Detect which cell encompasses the target text, then output its (X, Y) center coordinate. 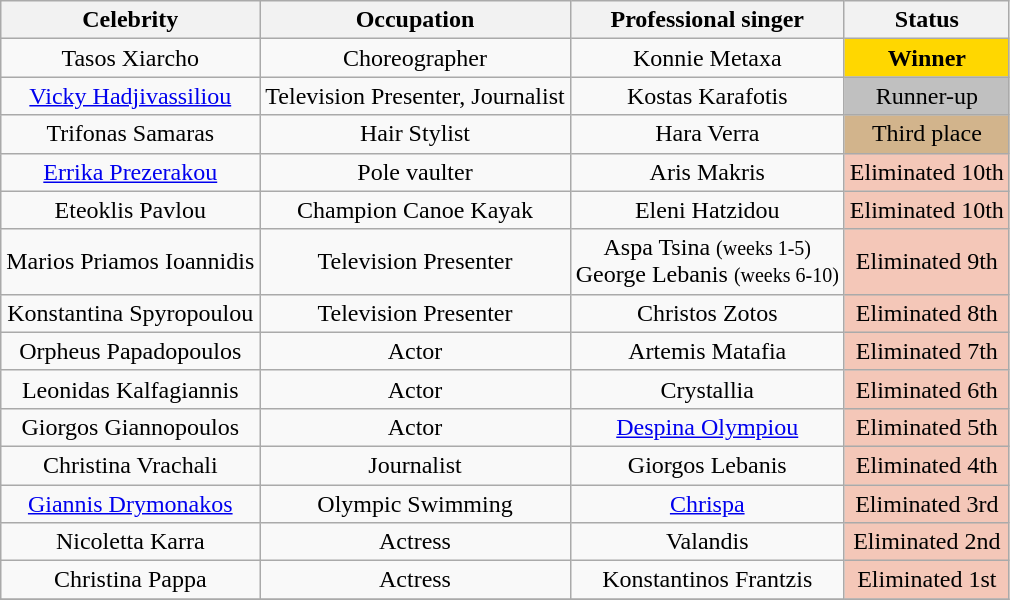
Pole vaulter (415, 172)
Professional singer (707, 20)
Runner-up (926, 96)
Despina Olympiou (707, 427)
Aspa Tsina (weeks 1-5)George Lebanis (weeks 6-10) (707, 262)
Eliminated 1st (926, 580)
Christina Pappa (130, 580)
Artemis Matafia (707, 351)
Eleni Hatzidou (707, 210)
Konstantinos Frantzis (707, 580)
Valandis (707, 542)
Christina Vrachali (130, 465)
Eteoklis Pavlou (130, 210)
Eliminated 7th (926, 351)
Tasos Xiarcho (130, 58)
Eliminated 5th (926, 427)
Giorgos Lebanis (707, 465)
Aris Makris (707, 172)
Christos Zotos (707, 313)
Chrispa (707, 503)
Konnie Metaxa (707, 58)
Eliminated 8th (926, 313)
Hair Stylist (415, 134)
Crystallia (707, 389)
Eliminated 2nd (926, 542)
Champion Canoe Kayak (415, 210)
Winner (926, 58)
Eliminated 9th (926, 262)
Eliminated 4th (926, 465)
Olympic Swimming (415, 503)
Choreographer (415, 58)
Third place (926, 134)
Eliminated 3rd (926, 503)
Nicoletta Karra (130, 542)
Giannis Drymonakos (130, 503)
Journalist (415, 465)
Giorgos Giannopoulos (130, 427)
Leonidas Kalfagiannis (130, 389)
Celebrity (130, 20)
Eliminated 6th (926, 389)
Television Presenter, Journalist (415, 96)
Kostas Karafotis (707, 96)
Marios Priamos Ioannidis (130, 262)
Status (926, 20)
Orpheus Papadopoulos (130, 351)
Errika Prezerakou (130, 172)
Trifonas Samaras (130, 134)
Occupation (415, 20)
Konstantina Spyropoulou (130, 313)
Vicky Hadjivassiliou (130, 96)
Hara Verra (707, 134)
